Identify which cell holds the provided text, then report its (X, Y) central coordinate. 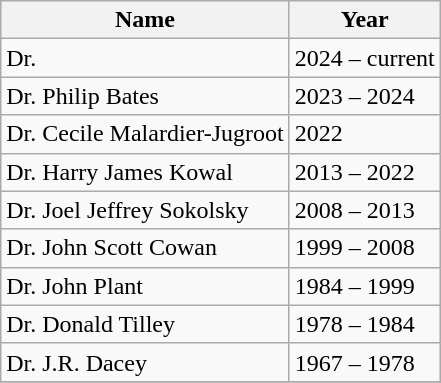
Dr. Philip Bates (145, 96)
Name (145, 20)
Dr. Joel Jeffrey Sokolsky (145, 210)
Year (364, 20)
2008 – 2013 (364, 210)
Dr. Donald Tilley (145, 324)
2022 (364, 134)
2024 – current (364, 58)
Dr. John Scott Cowan (145, 248)
1967 – 1978 (364, 362)
1978 – 1984 (364, 324)
1999 – 2008 (364, 248)
2023 – 2024 (364, 96)
Dr. John Plant (145, 286)
Dr. J.R. Dacey (145, 362)
1984 – 1999 (364, 286)
2013 – 2022 (364, 172)
Dr. Cecile Malardier-Jugroot (145, 134)
Dr. (145, 58)
Dr. Harry James Kowal (145, 172)
